Determine the [x, y] coordinate at the center of the cell enclosing the given text.  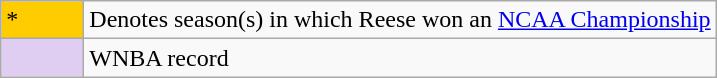
Denotes season(s) in which Reese won an NCAA Championship [400, 20]
WNBA record [400, 58]
* [42, 20]
